Detect which cell encompasses the target text, then output its (X, Y) center coordinate. 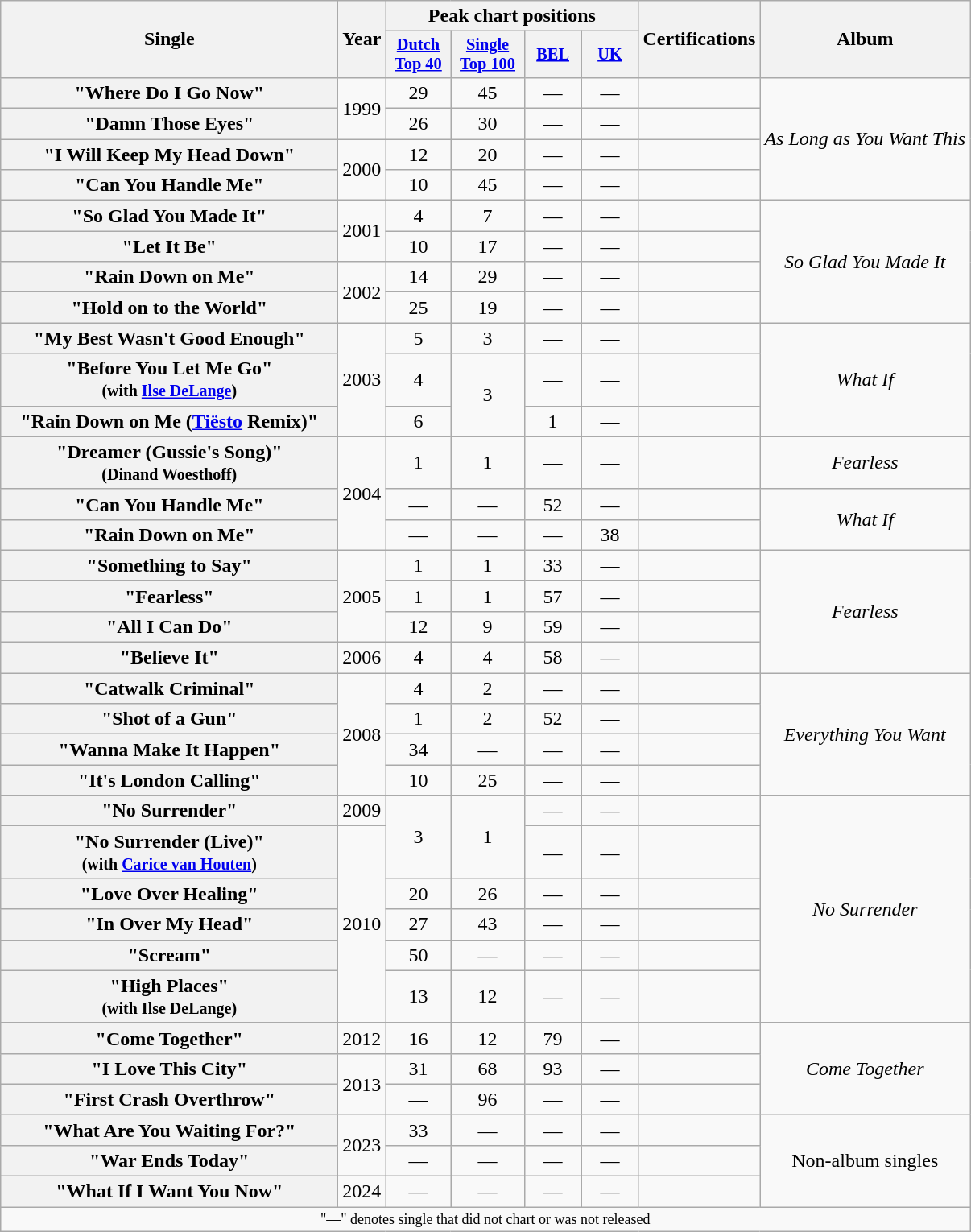
2006 (362, 658)
"Where Do I Go Now" (169, 93)
2001 (362, 231)
2004 (362, 493)
"What Are You Waiting For?" (169, 1130)
1999 (362, 108)
"Come Together" (169, 1038)
"No Surrender" (169, 811)
31 (419, 1069)
"In Over My Head" (169, 924)
Non-album singles (865, 1160)
"Love Over Healing" (169, 894)
"War Ends Today" (169, 1160)
19 (488, 308)
"—" denotes single that did not chart or was not released (486, 1219)
"Shot of a Gun" (169, 719)
"Dreamer (Gussie's Song)"(Dinand Woesthoff) (169, 462)
Certifications (699, 39)
"No Surrender (Live)"(with Carice van Houten) (169, 852)
"My Best Wasn't Good Enough" (169, 338)
27 (419, 924)
13 (419, 997)
68 (488, 1069)
57 (552, 596)
6 (419, 421)
43 (488, 924)
"Something to Say" (169, 565)
"Before You Let Me Go"(with Ilse DeLange) (169, 380)
Album (865, 39)
"Fearless" (169, 596)
5 (419, 338)
59 (552, 626)
2002 (362, 292)
"So Glad You Made It" (169, 216)
Year (362, 39)
"Scream" (169, 955)
"It's London Calling" (169, 780)
"Rain Down on Me (Tiësto Remix)" (169, 421)
Dutch Top 40 (419, 55)
16 (419, 1038)
UK (610, 55)
58 (552, 658)
"Catwalk Criminal" (169, 688)
"First Crash Overthrow" (169, 1099)
So Glad You Made It (865, 262)
"Believe It" (169, 658)
9 (488, 626)
2023 (362, 1145)
Everything You Want (865, 734)
Peak chart positions (512, 16)
50 (419, 955)
BEL (552, 55)
2000 (362, 170)
As Long as You Want This (865, 138)
30 (488, 124)
No Surrender (865, 909)
14 (419, 277)
34 (419, 750)
17 (488, 246)
Single Top 100 (488, 55)
"What If I Want You Now" (169, 1192)
93 (552, 1069)
38 (610, 535)
"I Will Keep My Head Down" (169, 155)
2012 (362, 1038)
2003 (362, 380)
"High Places"(with Ilse DeLange) (169, 997)
"Damn Those Eyes" (169, 124)
2024 (362, 1192)
Come Together (865, 1069)
2013 (362, 1084)
"All I Can Do" (169, 626)
2005 (362, 596)
"Wanna Make It Happen" (169, 750)
79 (552, 1038)
96 (488, 1099)
2008 (362, 734)
2010 (362, 924)
2009 (362, 811)
"I Love This City" (169, 1069)
"Let It Be" (169, 246)
Single (169, 39)
7 (488, 216)
"Hold on to the World" (169, 308)
